Extract the (x, y) coordinate from the center of the cell holding the provided text.  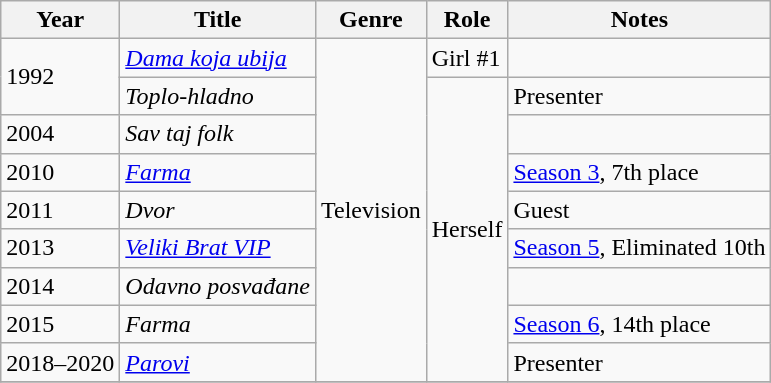
Notes (640, 20)
Television (372, 210)
Odavno posvađane (218, 286)
Title (218, 20)
Guest (640, 210)
Herself (467, 229)
Season 6, 14th place (640, 324)
Veliki Brat VIP (218, 248)
Dama koja ubija (218, 58)
Genre (372, 20)
1992 (60, 77)
Toplo-hladno (218, 96)
2014 (60, 286)
Season 3, 7th place (640, 172)
2004 (60, 134)
2018–2020 (60, 362)
Year (60, 20)
Dvor (218, 210)
Season 5, Eliminated 10th (640, 248)
Sav taj folk (218, 134)
Role (467, 20)
Girl #1 (467, 58)
2011 (60, 210)
Parovi (218, 362)
2013 (60, 248)
2015 (60, 324)
2010 (60, 172)
